Return [x, y] of the center of cell containing provided text 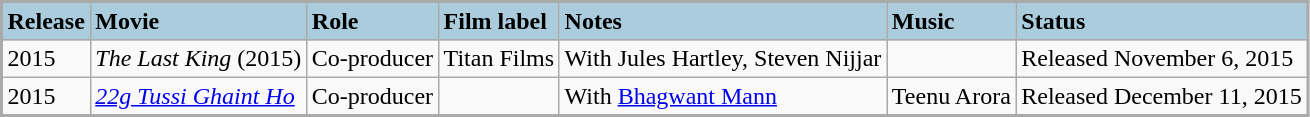
Release [46, 21]
Teenu Arora [952, 96]
22g Tussi Ghaint Ho [198, 96]
Titan Films [498, 59]
Movie [198, 21]
Film label [498, 21]
Music [952, 21]
With Jules Hartley, Steven Nijjar [722, 59]
Released December 11, 2015 [1162, 96]
Status [1162, 21]
With Bhagwant Mann [722, 96]
Role [373, 21]
Released November 6, 2015 [1162, 59]
Notes [722, 21]
The Last King (2015) [198, 59]
